From the cell containing the given text, extract its center point as (X, Y) coordinate. 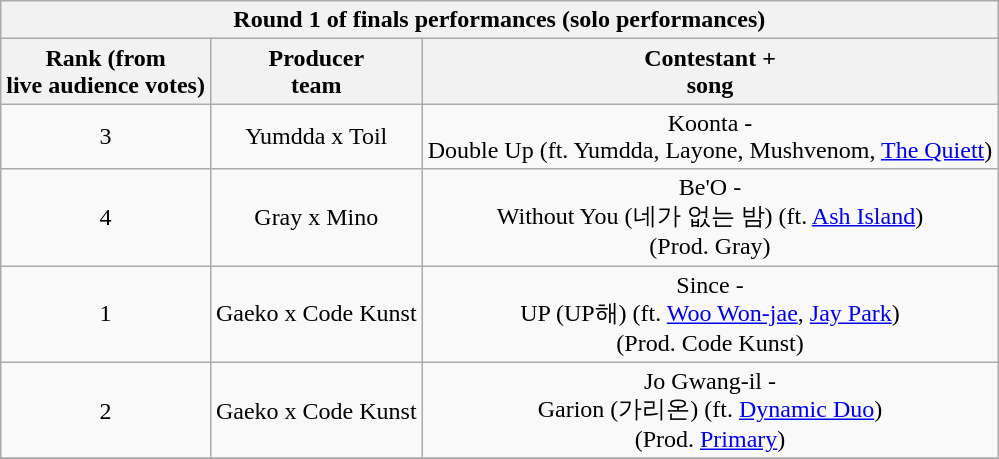
2 (106, 410)
4 (106, 218)
Producer team (316, 72)
Round 1 of finals performances (solo performances) (500, 20)
Koonta -Double Up (ft. Yumdda, Layone, Mushvenom, The Quiett) (710, 136)
Jo Gwang-il - Garion (가리온) (ft. Dynamic Duo) (Prod. Primary) (710, 410)
Yumdda x Toil (316, 136)
Gray x Mino (316, 218)
Contestant + song (710, 72)
Be'O -Without You (네가 없는 밤) (ft. Ash Island) (Prod. Gray) (710, 218)
3 (106, 136)
1 (106, 314)
Rank (from live audience votes) (106, 72)
Since - UP (UP해) (ft. Woo Won-jae, Jay Park)(Prod. Code Kunst) (710, 314)
